Extract the (x, y) coordinate from the center of the cell holding the provided text.  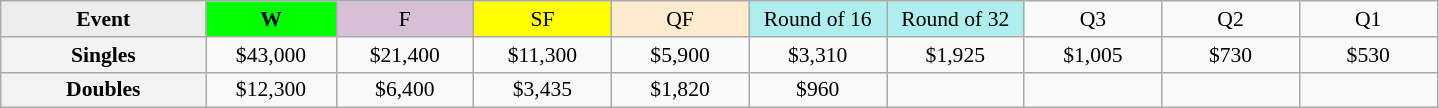
Round of 32 (955, 19)
$12,300 (271, 90)
QF (680, 19)
Doubles (104, 90)
$530 (1368, 55)
$11,300 (543, 55)
Event (104, 19)
Q1 (1368, 19)
$3,310 (818, 55)
$21,400 (405, 55)
$6,400 (405, 90)
$960 (818, 90)
$1,820 (680, 90)
Round of 16 (818, 19)
SF (543, 19)
Q2 (1231, 19)
$3,435 (543, 90)
$1,005 (1093, 55)
$43,000 (271, 55)
$5,900 (680, 55)
Q3 (1093, 19)
$1,925 (955, 55)
Singles (104, 55)
F (405, 19)
$730 (1231, 55)
W (271, 19)
